Return the (X, Y) coordinate for the center point of the cell that contains the specified text.  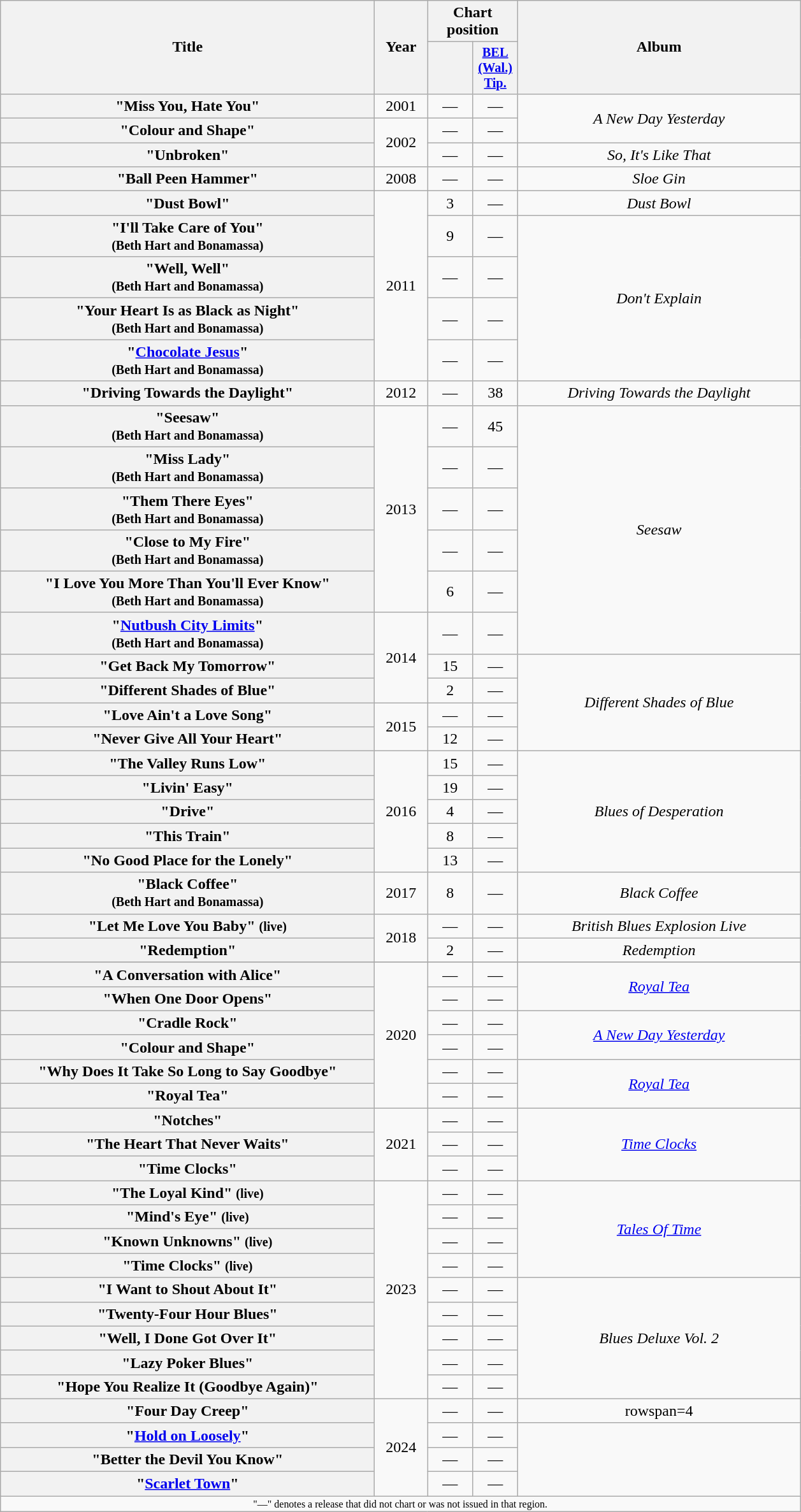
2011 (401, 286)
"Four Day Creep" (187, 1411)
13 (450, 860)
"Ball Peen Hammer" (187, 179)
"Livin' Easy" (187, 788)
Redemption (659, 950)
Blues Deluxe Vol. 2 (659, 1338)
Album (659, 47)
2018 (401, 938)
"Cradle Rock" (187, 1023)
Seesaw (659, 529)
3 (450, 203)
"Redemption" (187, 950)
"Hope You Realize It (Goodbye Again)" (187, 1386)
19 (450, 788)
38 (496, 393)
"Nutbush City Limits"(Beth Hart and Bonamassa) (187, 633)
2015 (401, 727)
2014 (401, 658)
Driving Towards the Daylight (659, 393)
"Miss You, Hate You" (187, 106)
rowspan=4 (659, 1411)
9 (450, 236)
"Time Clocks" (187, 1169)
2023 (401, 1290)
Sloe Gin (659, 179)
2017 (401, 893)
"Scarlet Town" (187, 1484)
Title (187, 47)
Different Shades of Blue (659, 702)
Dust Bowl (659, 203)
6 (450, 591)
Chart position (473, 22)
Black Coffee (659, 893)
Tales Of Time (659, 1229)
2001 (401, 106)
12 (450, 739)
2008 (401, 179)
2024 (401, 1447)
"Unbroken" (187, 155)
2012 (401, 393)
"Close to My Fire"(Beth Hart and Bonamassa) (187, 551)
"Twenty-Four Hour Blues" (187, 1314)
"Time Clocks" (live) (187, 1265)
"Never Give All Your Heart" (187, 739)
"Hold on Loosely" (187, 1435)
45 (496, 426)
"I Want to Shout About It" (187, 1290)
"Let Me Love You Baby" (live) (187, 926)
"Different Shades of Blue" (187, 691)
"Known Unknowns" (live) (187, 1241)
BEL(Wal.)Tip. (496, 68)
Time Clocks (659, 1144)
"Well, I Done Got Over It" (187, 1338)
"Why Does It Take So Long to Say Goodbye" (187, 1071)
2016 (401, 812)
"Royal Tea" (187, 1096)
2020 (401, 1035)
4 (450, 812)
Blues of Desperation (659, 812)
"The Valley Runs Low" (187, 763)
"Seesaw"(Beth Hart and Bonamassa) (187, 426)
"The Loyal Kind" (live) (187, 1193)
British Blues Explosion Live (659, 926)
"Notches" (187, 1120)
"Drive" (187, 812)
"Mind's Eye" (live) (187, 1217)
"Them There Eyes"(Beth Hart and Bonamassa) (187, 508)
"Black Coffee"(Beth Hart and Bonamassa) (187, 893)
Year (401, 47)
"Driving Towards the Daylight" (187, 393)
"This Train" (187, 836)
2013 (401, 508)
"Lazy Poker Blues" (187, 1362)
"Dust Bowl" (187, 203)
"Chocolate Jesus"(Beth Hart and Bonamassa) (187, 361)
"I Love You More Than You'll Ever Know"(Beth Hart and Bonamassa) (187, 591)
2002 (401, 143)
"Love Ain't a Love Song" (187, 715)
Don't Explain (659, 298)
"Better the Devil You Know" (187, 1459)
"Miss Lady"(Beth Hart and Bonamassa) (187, 468)
So, It's Like That (659, 155)
"No Good Place for the Lonely" (187, 860)
2021 (401, 1144)
"Get Back My Tomorrow" (187, 666)
"A Conversation with Alice" (187, 974)
"The Heart That Never Waits" (187, 1144)
"I'll Take Care of You"(Beth Hart and Bonamassa) (187, 236)
"When One Door Opens" (187, 998)
"Well, Well"(Beth Hart and Bonamassa) (187, 278)
"—" denotes a release that did not chart or was not issued in that region. (400, 1504)
"Your Heart Is as Black as Night"(Beth Hart and Bonamassa) (187, 319)
